Find where the given text appears and provide that cell's center as [x, y] coordinate. 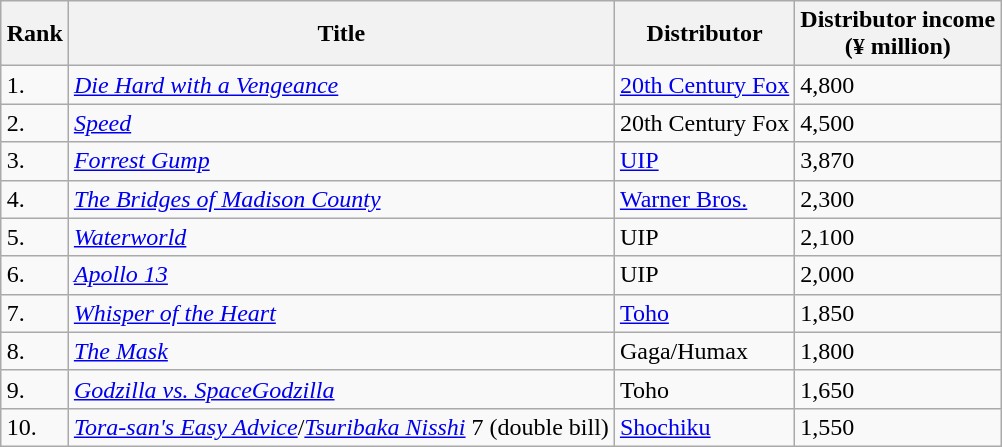
4,800 [898, 85]
2,100 [898, 237]
Shochiku [704, 427]
2. [34, 123]
9. [34, 389]
1,850 [898, 313]
Apollo 13 [341, 275]
Distributor income (¥ million) [898, 34]
Warner Bros. [704, 199]
10. [34, 427]
The Bridges of Madison County [341, 199]
1. [34, 85]
Forrest Gump [341, 161]
4,500 [898, 123]
Tora-san's Easy Advice/Tsuribaka Nisshi 7 (double bill) [341, 427]
2,000 [898, 275]
5. [34, 237]
3. [34, 161]
Title [341, 34]
1,550 [898, 427]
8. [34, 351]
Distributor [704, 34]
Gaga/Humax [704, 351]
Waterworld [341, 237]
The Mask [341, 351]
Rank [34, 34]
6. [34, 275]
1,800 [898, 351]
3,870 [898, 161]
Godzilla vs. SpaceGodzilla [341, 389]
4. [34, 199]
7. [34, 313]
2,300 [898, 199]
Whisper of the Heart [341, 313]
Speed [341, 123]
1,650 [898, 389]
Die Hard with a Vengeance [341, 85]
